Capture the cell that displays the provided text and extract its (x, y) central coordinate. 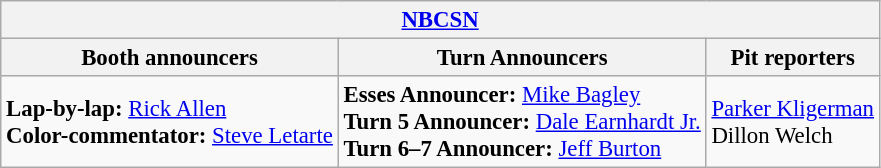
Pit reporters (792, 58)
Lap-by-lap: Rick AllenColor-commentator: Steve Letarte (170, 122)
Turn Announcers (522, 58)
Esses Announcer: Mike BagleyTurn 5 Announcer: Dale Earnhardt Jr.Turn 6–7 Announcer: Jeff Burton (522, 122)
Parker KligermanDillon Welch (792, 122)
NBCSN (440, 20)
Booth announcers (170, 58)
